Pinpoint the cell where the given text exists, returning its [X, Y] midpoint coordinate. 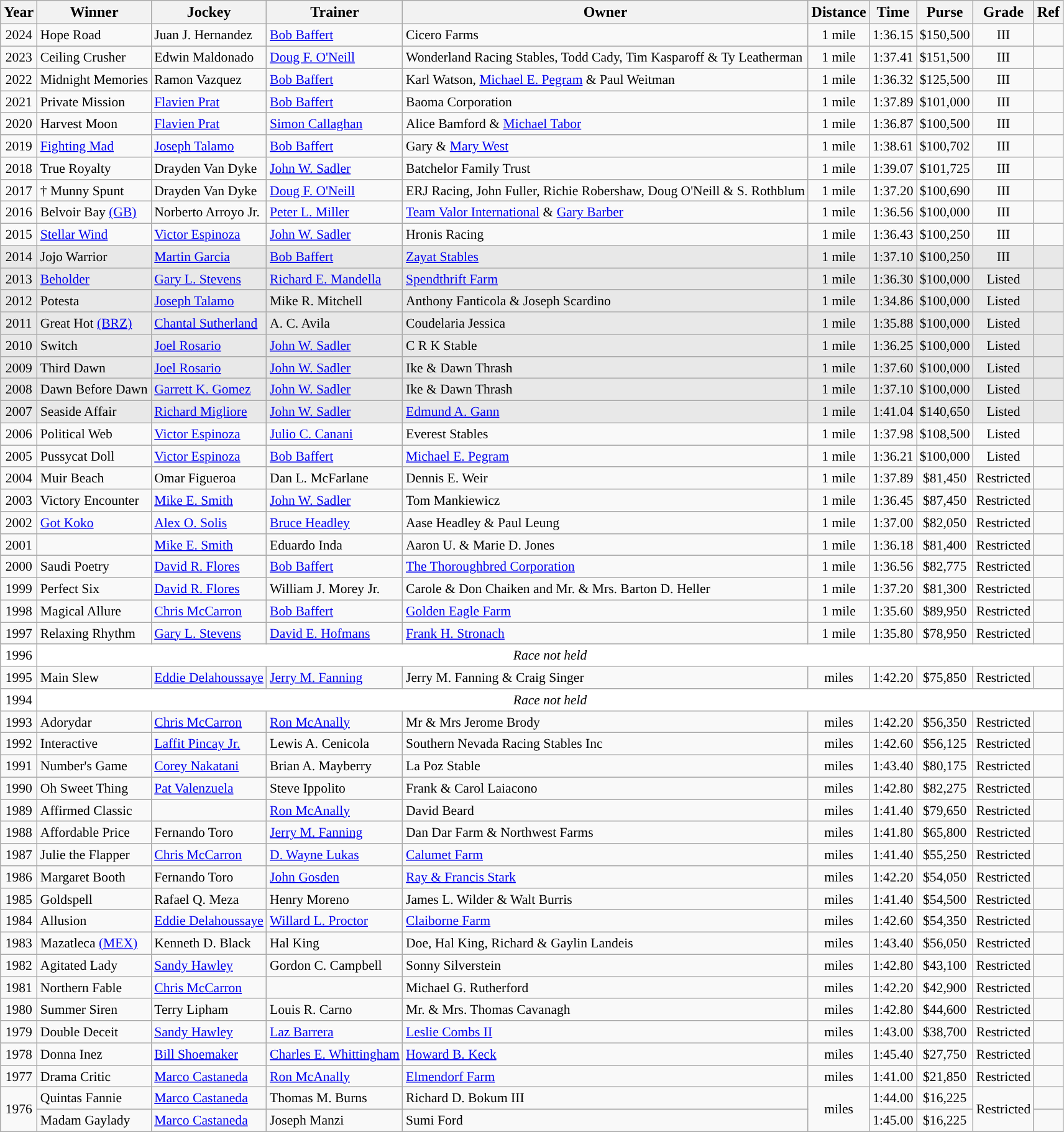
Dennis E. Weir [605, 478]
1:36.15 [892, 35]
Richard D. Bokum III [605, 1098]
2018 [19, 168]
Seaside Affair [94, 412]
Michael E. Pegram [605, 456]
2005 [19, 456]
Hronis Racing [605, 234]
Got Koko [94, 523]
Aaron U. & Marie D. Jones [605, 545]
Steve Ippolito [334, 788]
2007 [19, 412]
Great Hot (BRZ) [94, 323]
Winner [94, 12]
Ceiling Crusher [94, 57]
$65,800 [945, 832]
1:36.30 [892, 279]
2011 [19, 323]
1:45.40 [892, 1054]
Oh Sweet Thing [94, 788]
1991 [19, 766]
Team Valor International & Gary Barber [605, 213]
1:41.00 [892, 1076]
$27,750 [945, 1054]
Howard B. Keck [605, 1054]
James L. Wilder & Walt Burris [605, 899]
Harvest Moon [94, 124]
Adorydar [94, 722]
Southern Nevada Racing Stables Inc [605, 744]
Thomas M. Burns [334, 1098]
Switch [94, 346]
$43,100 [945, 965]
2004 [19, 478]
Cicero Farms [605, 35]
Elmendorf Farm [605, 1076]
2016 [19, 213]
Leslie Combs II [605, 1032]
David E. Hofmans [334, 633]
$56,125 [945, 744]
Martin Garcia [209, 257]
$100,702 [945, 146]
Political Web [94, 434]
Corey Nakatani [209, 766]
Eduardo Inda [334, 545]
$21,850 [945, 1076]
$38,700 [945, 1032]
Frank H. Stronach [605, 633]
$81,400 [945, 545]
2010 [19, 346]
Drama Critic [94, 1076]
Owner [605, 12]
Simon Callaghan [334, 124]
Laffit Pincay Jr. [209, 744]
Allusion [94, 921]
1984 [19, 921]
1:39.07 [892, 168]
1990 [19, 788]
Sonny Silverstein [605, 965]
1:37.00 [892, 523]
Third Dawn [94, 367]
Pat Valenzuela [209, 788]
Laz Barrera [334, 1032]
1999 [19, 589]
1998 [19, 611]
Summer Siren [94, 1010]
Wonderland Racing Stables, Todd Cady, Tim Kasparoff & Ty Leatherman [605, 57]
Margaret Booth [94, 877]
Mr. & Mrs. Thomas Cavanagh [605, 1010]
Batchelor Family Trust [605, 168]
2009 [19, 367]
1978 [19, 1054]
Stellar Wind [94, 234]
Henry Moreno [334, 899]
Anthony Fanticola & Joseph Scardino [605, 301]
1992 [19, 744]
A. C. Avila [334, 323]
Purse [945, 12]
Alex O. Solis [209, 523]
2019 [19, 146]
1987 [19, 855]
Everest Stables [605, 434]
1:38.61 [892, 146]
Calumet Farm [605, 855]
1980 [19, 1010]
Bill Shoemaker [209, 1054]
Tom Mankiewicz [605, 500]
Distance [839, 12]
Joseph Manzi [334, 1120]
2012 [19, 301]
Relaxing Rhythm [94, 633]
$100,500 [945, 124]
1979 [19, 1032]
1:35.88 [892, 323]
Charles E. Whittingham [334, 1054]
2014 [19, 257]
Number's Game [94, 766]
1994 [19, 700]
Perfect Six [94, 589]
1:41.80 [892, 832]
1:37.98 [892, 434]
Louis R. Carno [334, 1010]
1981 [19, 988]
John Gosden [334, 877]
$54,350 [945, 921]
1:35.60 [892, 611]
$140,650 [945, 412]
$82,050 [945, 523]
1976 [19, 1109]
1:36.32 [892, 80]
Year [19, 12]
$108,500 [945, 434]
Saudi Poetry [94, 567]
Karl Watson, Michael E. Pegram & Paul Weitman [605, 80]
$56,350 [945, 722]
1982 [19, 965]
Midnight Memories [94, 80]
Gordon C. Campbell [334, 965]
Trainer [334, 12]
Juan J. Hernandez [209, 35]
Norberto Arroyo Jr. [209, 213]
$100,690 [945, 190]
2008 [19, 390]
Hal King [334, 943]
Fighting Mad [94, 146]
William J. Morey Jr. [334, 589]
Julio C. Canani [334, 434]
$82,775 [945, 567]
2015 [19, 234]
Omar Figueroa [209, 478]
1995 [19, 678]
$81,450 [945, 478]
Coudelaria Jessica [605, 323]
The Thoroughbred Corporation [605, 567]
2001 [19, 545]
1996 [19, 655]
2006 [19, 434]
Baoma Corporation [605, 102]
Northern Fable [94, 988]
$54,050 [945, 877]
ERJ Racing, John Fuller, Richie Robershaw, Doug O'Neill & S. Rothblum [605, 190]
Zayat Stables [605, 257]
1988 [19, 832]
2000 [19, 567]
Time [892, 12]
1989 [19, 811]
Double Deceit [94, 1032]
1:41.04 [892, 412]
Rafael Q. Meza [209, 899]
$101,000 [945, 102]
Willard L. Proctor [334, 921]
Grade [1004, 12]
Potesta [94, 301]
$125,500 [945, 80]
Dawn Before Dawn [94, 390]
David Beard [605, 811]
Claiborne Farm [605, 921]
Agitated Lady [94, 965]
La Poz Stable [605, 766]
Edmund A. Gann [605, 412]
Gary & Mary West [605, 146]
Golden Eagle Farm [605, 611]
Private Mission [94, 102]
Terry Lipham [209, 1010]
Muir Beach [94, 478]
$101,725 [945, 168]
1:34.86 [892, 301]
Alice Bamford & Michael Tabor [605, 124]
Frank & Carol Laiacono [605, 788]
Belvoir Bay (GB) [94, 213]
C R K Stable [605, 346]
1:35.80 [892, 633]
1983 [19, 943]
$56,050 [945, 943]
Pussycat Doll [94, 456]
1:36.87 [892, 124]
True Royalty [94, 168]
Jojo Warrior [94, 257]
Mazatleca (MEX) [94, 943]
Kenneth D. Black [209, 943]
2017 [19, 190]
$78,950 [945, 633]
$79,650 [945, 811]
Lewis A. Cenicola [334, 744]
Sumi Ford [605, 1120]
† Munny Spunt [94, 190]
1:37.41 [892, 57]
Quintas Fannie [94, 1098]
Brian A. Mayberry [334, 766]
Carole & Don Chaiken and Mr. & Mrs. Barton D. Heller [605, 589]
Richard E. Mandella [334, 279]
Dan Dar Farm & Northwest Farms [605, 832]
2021 [19, 102]
Bruce Headley [334, 523]
Garrett K. Gomez [209, 390]
1:36.25 [892, 346]
D. Wayne Lukas [334, 855]
Jerry M. Fanning & Craig Singer [605, 678]
1977 [19, 1076]
Julie the Flapper [94, 855]
Victory Encounter [94, 500]
Peter L. Miller [334, 213]
Mike R. Mitchell [334, 301]
$54,500 [945, 899]
$89,950 [945, 611]
Jockey [209, 12]
Interactive [94, 744]
2002 [19, 523]
Edwin Maldonado [209, 57]
2024 [19, 35]
1:45.00 [892, 1120]
Goldspell [94, 899]
2022 [19, 80]
Affordable Price [94, 832]
2003 [19, 500]
$80,175 [945, 766]
Michael G. Rutherford [605, 988]
Dan L. McFarlane [334, 478]
$81,300 [945, 589]
1997 [19, 633]
1:36.43 [892, 234]
Affirmed Classic [94, 811]
Hope Road [94, 35]
Aase Headley & Paul Leung [605, 523]
$151,500 [945, 57]
Spendthrift Farm [605, 279]
Doe, Hal King, Richard & Gaylin Landeis [605, 943]
$150,500 [945, 35]
Magical Allure [94, 611]
Mr & Mrs Jerome Brody [605, 722]
$75,850 [945, 678]
$82,275 [945, 788]
1:36.21 [892, 456]
Main Slew [94, 678]
2020 [19, 124]
1:44.00 [892, 1098]
Beholder [94, 279]
1986 [19, 877]
$87,450 [945, 500]
2013 [19, 279]
1993 [19, 722]
1:36.45 [892, 500]
1:37.60 [892, 367]
1985 [19, 899]
Richard Migliore [209, 412]
$55,250 [945, 855]
Ray & Francis Stark [605, 877]
1:43.00 [892, 1032]
1:36.18 [892, 545]
Ref [1048, 12]
Ramon Vazquez [209, 80]
Chantal Sutherland [209, 323]
$44,600 [945, 1010]
Donna Inez [94, 1054]
Madam Gaylady [94, 1120]
2023 [19, 57]
$42,900 [945, 988]
